Find where the given text appears and provide that cell's center as (X, Y) coordinate. 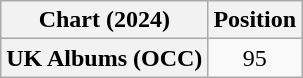
Chart (2024) (104, 20)
Position (255, 20)
UK Albums (OCC) (104, 58)
95 (255, 58)
